From the cell containing the given text, extract its center point as [X, Y] coordinate. 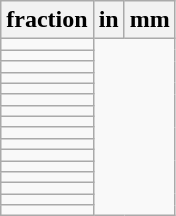
mm [150, 20]
in [108, 20]
fraction [47, 20]
